Scan for the cell matching the given text and deliver its (x, y) coordinate at center. 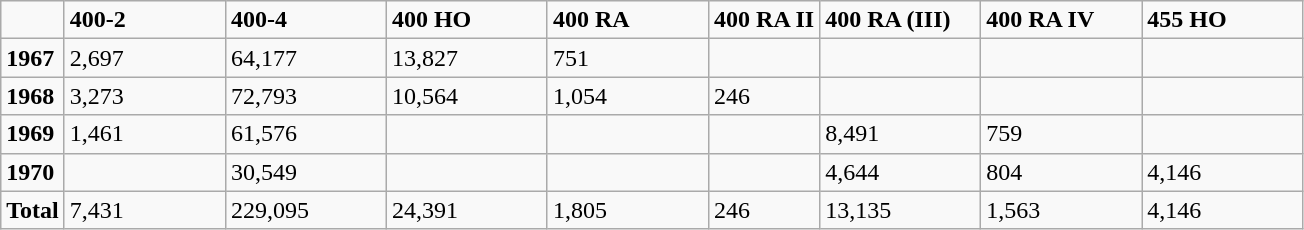
64,177 (306, 58)
751 (628, 58)
804 (1062, 172)
30,549 (306, 172)
1970 (33, 172)
1,805 (628, 210)
1,054 (628, 96)
400-2 (144, 20)
400-4 (306, 20)
400 RA (628, 20)
1969 (33, 134)
2,697 (144, 58)
4,644 (900, 172)
7,431 (144, 210)
10,564 (466, 96)
1,563 (1062, 210)
72,793 (306, 96)
455 HO (1222, 20)
229,095 (306, 210)
400 RA IV (1062, 20)
61,576 (306, 134)
1,461 (144, 134)
Total (33, 210)
400 RA II (764, 20)
8,491 (900, 134)
13,135 (900, 210)
400 RA (III) (900, 20)
13,827 (466, 58)
24,391 (466, 210)
1968 (33, 96)
400 HO (466, 20)
759 (1062, 134)
3,273 (144, 96)
1967 (33, 58)
